Search for the cell housing the specified text and yield its [x, y] center coordinate. 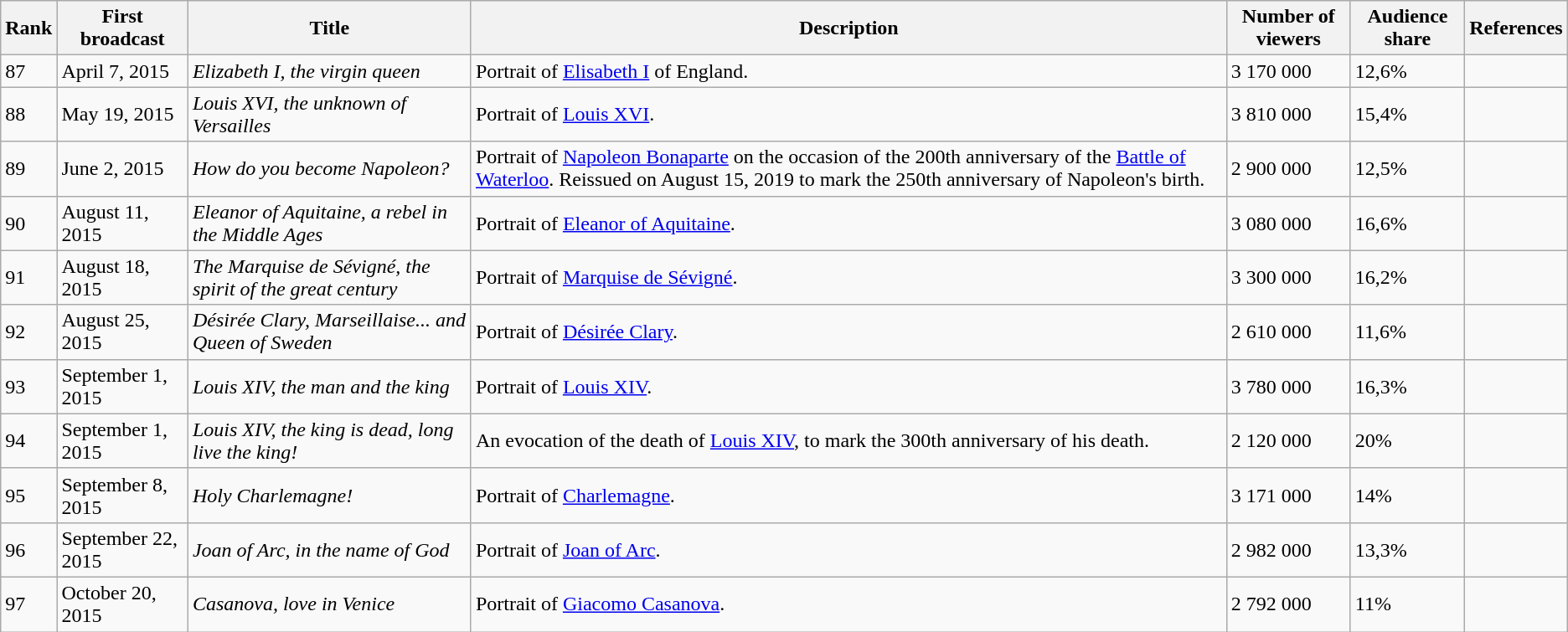
August 25, 2015 [122, 331]
90 [28, 223]
94 [28, 440]
Portrait of Elisabeth I of England. [848, 71]
Number of viewers [1288, 28]
3 300 000 [1288, 278]
Elizabeth I, the virgin queen [329, 71]
16,6% [1407, 223]
15,4% [1407, 114]
11,6% [1407, 331]
95 [28, 496]
89 [28, 169]
June 2, 2015 [122, 169]
14% [1407, 496]
Holy Charlemagne! [329, 496]
Joan of Arc, in the name of God [329, 549]
Portrait of Louis XIV. [848, 387]
Désirée Clary, Marseillaise... and Queen of Sweden [329, 331]
12,5% [1407, 169]
Audience share [1407, 28]
Casanova, love in Venice [329, 604]
96 [28, 549]
2 610 000 [1288, 331]
3 080 000 [1288, 223]
3 170 000 [1288, 71]
October 20, 2015 [122, 604]
September 8, 2015 [122, 496]
Rank [28, 28]
20% [1407, 440]
Louis XIV, the king is dead, long live the king! [329, 440]
16,3% [1407, 387]
2 900 000 [1288, 169]
References [1516, 28]
88 [28, 114]
Title [329, 28]
3 171 000 [1288, 496]
August 11, 2015 [122, 223]
Portrait of Désirée Clary. [848, 331]
How do you become Napoleon? [329, 169]
April 7, 2015 [122, 71]
12,6% [1407, 71]
3 780 000 [1288, 387]
Portrait of Louis XVI. [848, 114]
91 [28, 278]
An evocation of the death of Louis XIV, to mark the 300th anniversary of his death. [848, 440]
Portrait of Charlemagne. [848, 496]
13,3% [1407, 549]
September 22, 2015 [122, 549]
Portrait of Giacomo Casanova. [848, 604]
2 120 000 [1288, 440]
3 810 000 [1288, 114]
16,2% [1407, 278]
93 [28, 387]
First broadcast [122, 28]
2 792 000 [1288, 604]
The Marquise de Sévigné, the spirit of the great century [329, 278]
97 [28, 604]
Louis XVI, the unknown of Versailles [329, 114]
Eleanor of Aquitaine, a rebel in the Middle Ages [329, 223]
Description [848, 28]
Portrait of Eleanor of Aquitaine. [848, 223]
Louis XIV, the man and the king [329, 387]
92 [28, 331]
87 [28, 71]
2 982 000 [1288, 549]
May 19, 2015 [122, 114]
Portrait of Marquise de Sévigné. [848, 278]
August 18, 2015 [122, 278]
11% [1407, 604]
Portrait of Joan of Arc. [848, 549]
